Determine the [x, y] coordinate at the center of the cell enclosing the given text.  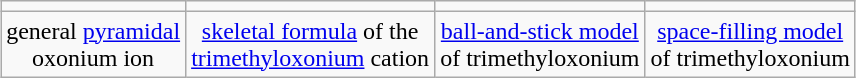
ball-and-stick modelof trimethyloxonium [540, 44]
skeletal formula of thetrimethyloxonium cation [310, 44]
space-filling modelof trimethyloxonium [750, 44]
general pyramidaloxonium ion [94, 44]
